From the cell containing the given text, extract its center point as (x, y) coordinate. 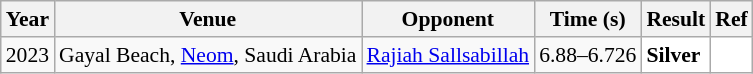
Ref (731, 19)
Gayal Beach, Neom, Saudi Arabia (208, 55)
Opponent (448, 19)
6.88–6.726 (588, 55)
Time (s) (588, 19)
Year (28, 19)
Rajiah Sallsabillah (448, 55)
Venue (208, 19)
Silver (676, 55)
2023 (28, 55)
Result (676, 19)
